Return [X, Y] of the center of cell containing provided text 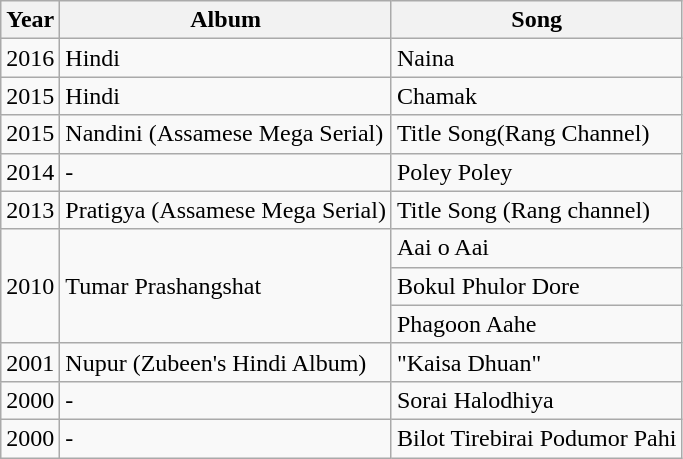
2013 [30, 210]
Title Song (Rang channel) [536, 210]
Bilot Tirebirai Podumor Pahi [536, 438]
Poley Poley [536, 172]
Nandini (Assamese Mega Serial) [226, 134]
2010 [30, 286]
Chamak [536, 96]
Nupur (Zubeen's Hindi Album) [226, 362]
2016 [30, 58]
Bokul Phulor Dore [536, 286]
Title Song(Rang Channel) [536, 134]
Aai o Aai [536, 248]
"Kaisa Dhuan" [536, 362]
Sorai Halodhiya [536, 400]
Song [536, 20]
2014 [30, 172]
Tumar Prashangshat [226, 286]
Album [226, 20]
Pratigya (Assamese Mega Serial) [226, 210]
Phagoon Aahe [536, 324]
Year [30, 20]
Naina [536, 58]
2001 [30, 362]
